Locate the cell with the specified text and output its [x, y] center coordinate. 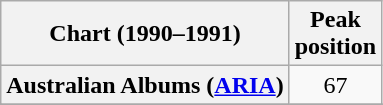
Chart (1990–1991) [145, 34]
Peakposition [335, 34]
Australian Albums (ARIA) [145, 85]
67 [335, 85]
